Locate the cell with the specified text and output its (x, y) center coordinate. 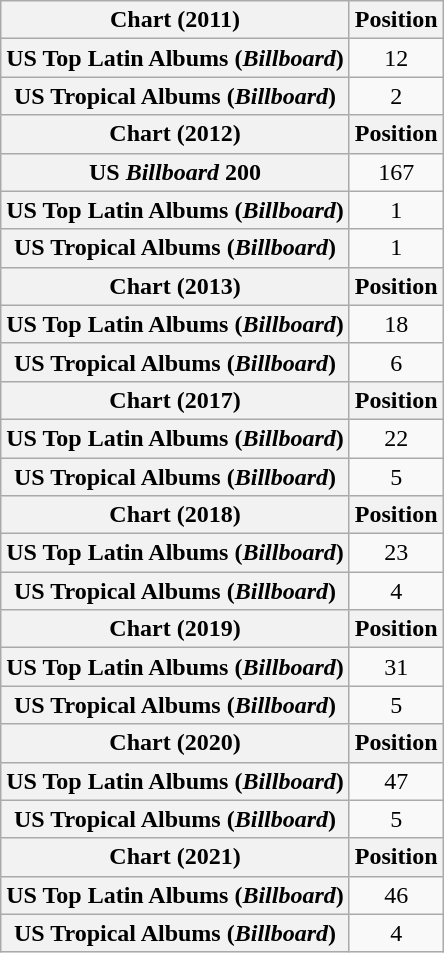
18 (396, 324)
Chart (2011) (176, 20)
Chart (2018) (176, 515)
46 (396, 895)
6 (396, 362)
Chart (2012) (176, 134)
23 (396, 553)
167 (396, 172)
12 (396, 58)
47 (396, 781)
Chart (2017) (176, 400)
22 (396, 438)
Chart (2013) (176, 286)
31 (396, 667)
2 (396, 96)
US Billboard 200 (176, 172)
Chart (2020) (176, 743)
Chart (2021) (176, 857)
Chart (2019) (176, 629)
